Pinpoint the cell where the given text exists, returning its (x, y) midpoint coordinate. 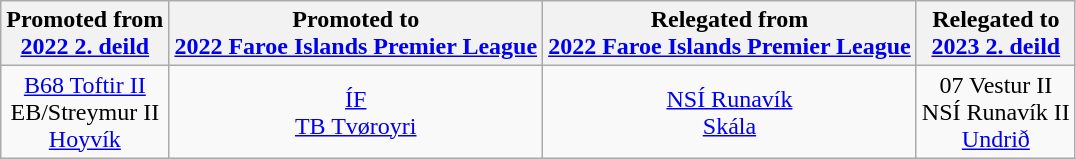
Relegated from2022 Faroe Islands Premier League (730, 34)
Promoted to2022 Faroe Islands Premier League (356, 34)
B68 Toftir IIEB/Streymur IIHoyvík (85, 112)
Promoted from2022 2. deild (85, 34)
07 Vestur IINSÍ Runavík IIUndrið (996, 112)
Relegated to2023 2. deild (996, 34)
ÍFTB Tvøroyri (356, 112)
NSÍ RunavíkSkála (730, 112)
